Provide the (x, y) coordinate of the cell's center where the given text is located.  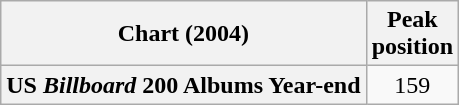
US Billboard 200 Albums Year-end (184, 85)
Chart (2004) (184, 34)
159 (412, 85)
Peak position (412, 34)
